Scan for the cell matching the given text and deliver its [X, Y] coordinate at center. 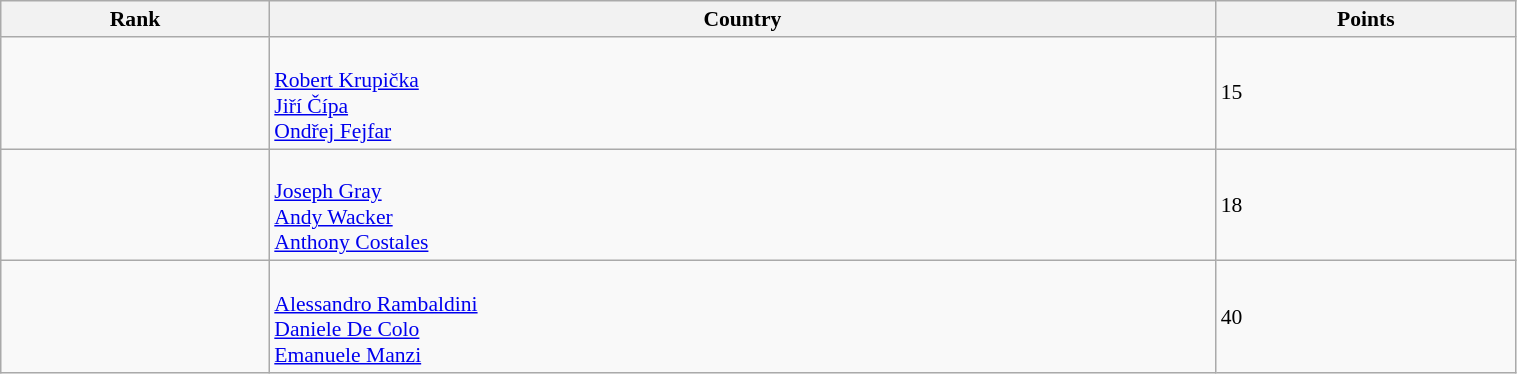
18 [1366, 205]
Robert KrupičkaJiří ČípaOndřej Fejfar [742, 93]
Rank [135, 19]
Alessandro RambaldiniDaniele De ColoEmanuele Manzi [742, 317]
15 [1366, 93]
Points [1366, 19]
40 [1366, 317]
Country [742, 19]
Joseph GrayAndy WackerAnthony Costales [742, 205]
